Search for the cell housing the specified text and yield its (x, y) center coordinate. 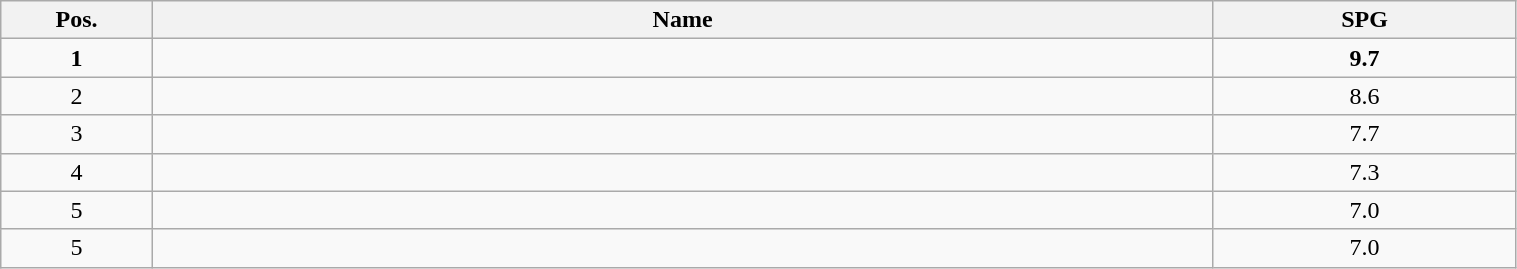
Name (682, 20)
Pos. (77, 20)
8.6 (1364, 96)
4 (77, 172)
7.3 (1364, 172)
1 (77, 58)
2 (77, 96)
7.7 (1364, 134)
3 (77, 134)
9.7 (1364, 58)
SPG (1364, 20)
